Identify which cell holds the provided text, then report its [x, y] central coordinate. 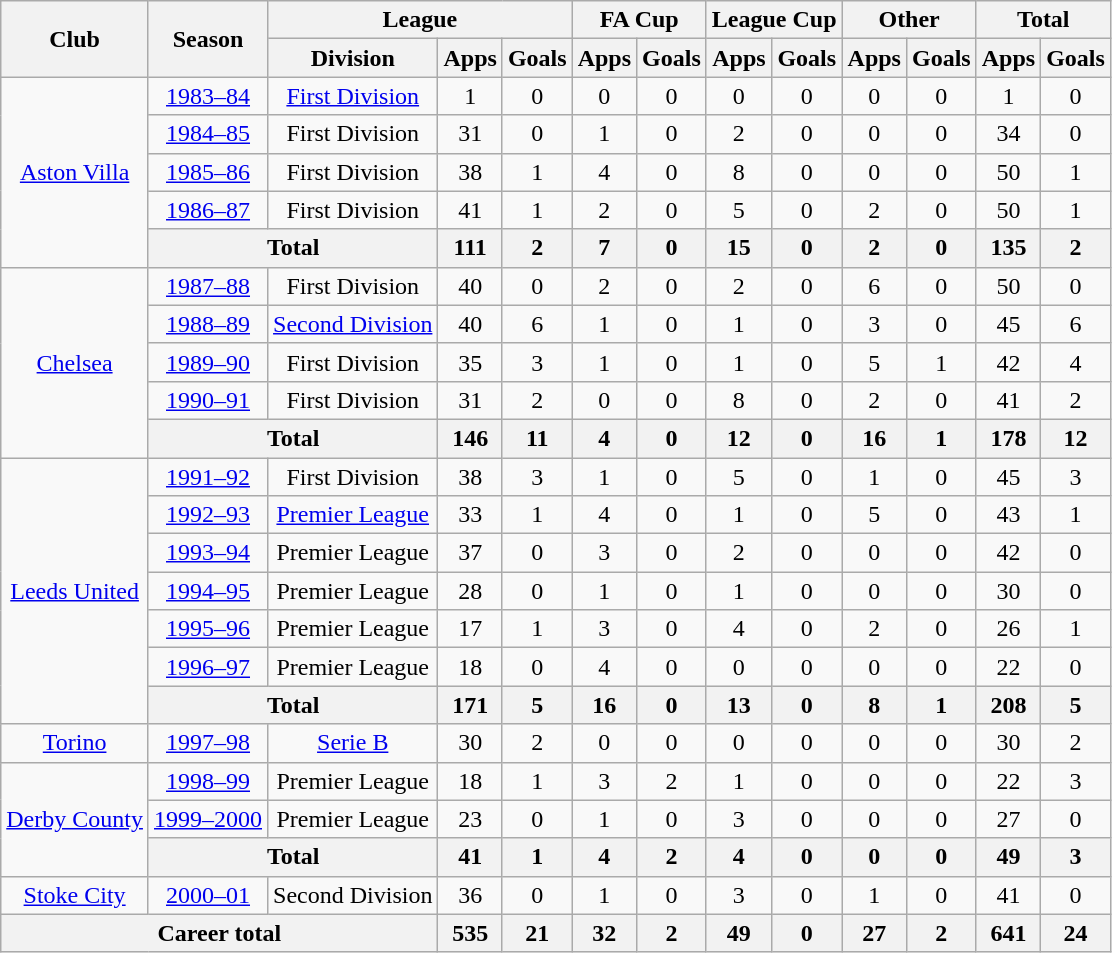
1986–87 [208, 210]
Other [909, 20]
1996–97 [208, 667]
League Cup [774, 20]
535 [470, 933]
135 [1008, 248]
1999–2000 [208, 819]
Club [75, 39]
1991–92 [208, 477]
15 [738, 248]
1998–99 [208, 781]
Derby County [75, 819]
Leeds United [75, 591]
League [420, 20]
Torino [75, 743]
FA Cup [639, 20]
17 [470, 629]
1992–93 [208, 515]
171 [470, 705]
146 [470, 438]
Division [353, 58]
1987–88 [208, 286]
Stoke City [75, 895]
26 [1008, 629]
1988–89 [208, 324]
1994–95 [208, 591]
111 [470, 248]
1983–84 [208, 96]
13 [738, 705]
21 [537, 933]
Chelsea [75, 362]
178 [1008, 438]
2000–01 [208, 895]
641 [1008, 933]
Season [208, 39]
37 [470, 553]
1984–85 [208, 134]
36 [470, 895]
33 [470, 515]
Aston Villa [75, 172]
1993–94 [208, 553]
1995–96 [208, 629]
208 [1008, 705]
23 [470, 819]
1990–91 [208, 400]
7 [604, 248]
43 [1008, 515]
Career total [220, 933]
34 [1008, 134]
1985–86 [208, 172]
11 [537, 438]
24 [1076, 933]
1997–98 [208, 743]
35 [470, 362]
32 [604, 933]
1989–90 [208, 362]
Serie B [353, 743]
28 [470, 591]
